Capture the cell that displays the provided text and extract its [X, Y] central coordinate. 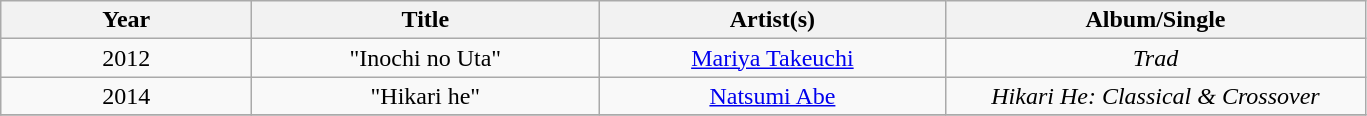
Artist(s) [772, 20]
Trad [1156, 58]
2012 [126, 58]
"Hikari he" [426, 96]
Mariya Takeuchi [772, 58]
Year [126, 20]
Title [426, 20]
"Inochi no Uta" [426, 58]
2014 [126, 96]
Natsumi Abe [772, 96]
Hikari He: Classical & Crossover [1156, 96]
Album/Single [1156, 20]
